Pinpoint the cell where the given text exists, returning its (x, y) midpoint coordinate. 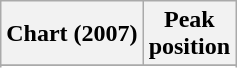
Peakposition (189, 34)
Chart (2007) (72, 34)
